Identify which cell holds the provided text, then report its [X, Y] central coordinate. 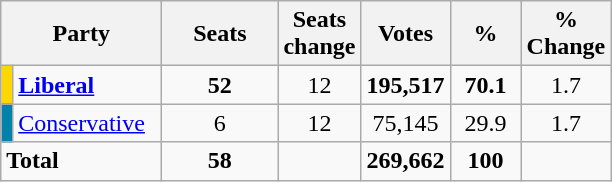
% [486, 34]
70.1 [486, 85]
100 [486, 161]
6 [220, 123]
Liberal [88, 85]
75,145 [406, 123]
195,517 [406, 85]
Seats [220, 34]
52 [220, 85]
Votes [406, 34]
29.9 [486, 123]
Party [82, 34]
% Change [566, 34]
Seats change [320, 34]
58 [220, 161]
Total [82, 161]
Conservative [88, 123]
269,662 [406, 161]
